Scan for the cell matching the given text and deliver its [x, y] coordinate at center. 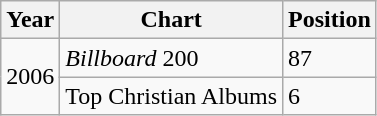
Top Christian Albums [172, 96]
6 [330, 96]
Chart [172, 20]
Position [330, 20]
Billboard 200 [172, 58]
2006 [30, 77]
87 [330, 58]
Year [30, 20]
